Return [X, Y] of the center of cell containing provided text 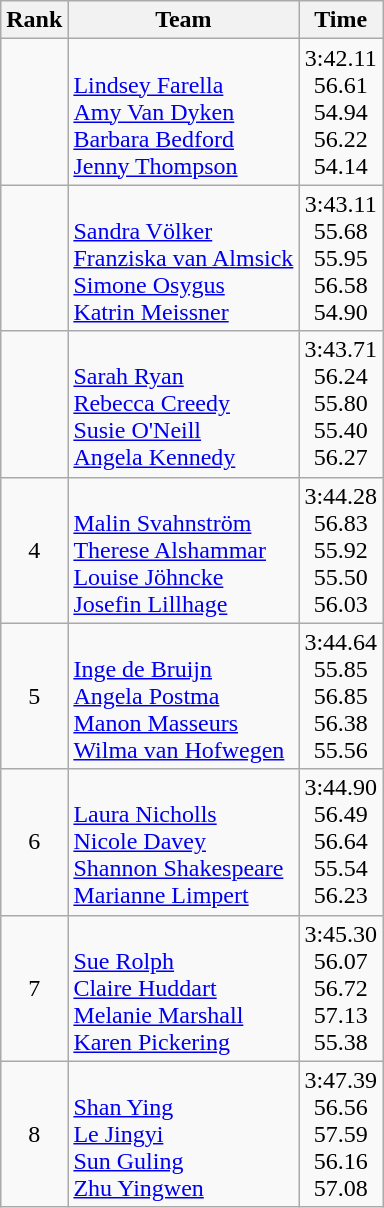
3:47.3956.5657.5956.1657.08 [341, 1134]
3:43.1155.6855.9556.5854.90 [341, 258]
3:43.7156.2455.8055.4056.27 [341, 404]
Lindsey FarellaAmy Van DykenBarbara BedfordJenny Thompson [184, 112]
4 [34, 550]
Time [341, 20]
6 [34, 842]
Sandra VölkerFranziska van AlmsickSimone OsygusKatrin Meissner [184, 258]
3:44.6455.8556.8556.3855.56 [341, 696]
8 [34, 1134]
3:44.9056.4956.6455.5456.23 [341, 842]
Rank [34, 20]
3:44.2856.8355.9255.5056.03 [341, 550]
Laura NichollsNicole DaveyShannon ShakespeareMarianne Limpert [184, 842]
3:42.1156.6154.9456.2254.14 [341, 112]
Inge de BruijnAngela PostmaManon MasseursWilma van Hofwegen [184, 696]
Team [184, 20]
5 [34, 696]
Shan YingLe JingyiSun GulingZhu Yingwen [184, 1134]
7 [34, 988]
Malin SvahnströmTherese AlshammarLouise JöhnckeJosefin Lillhage [184, 550]
Sarah RyanRebecca CreedySusie O'NeillAngela Kennedy [184, 404]
3:45.3056.0756.7257.1355.38 [341, 988]
Sue RolphClaire HuddartMelanie MarshallKaren Pickering [184, 988]
